Pinpoint the cell where the given text exists, returning its (x, y) midpoint coordinate. 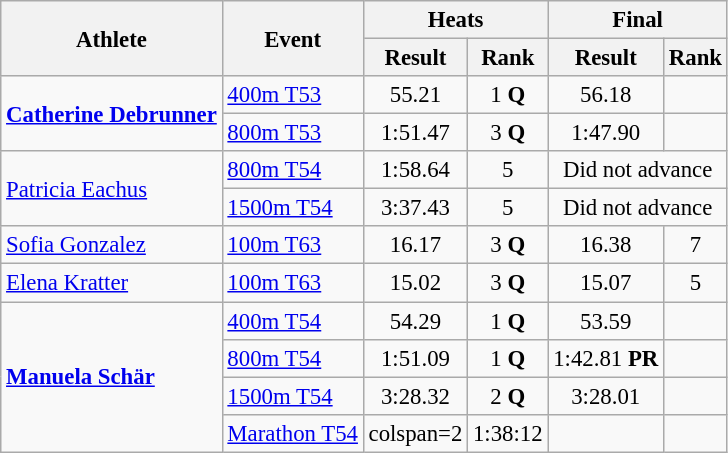
Marathon T54 (292, 433)
56.18 (606, 95)
Patricia Eachus (112, 188)
1:51.47 (415, 133)
colspan=2 (415, 433)
15.07 (606, 283)
Final (638, 20)
3:37.43 (415, 208)
400m T54 (292, 321)
16.38 (606, 245)
Sofia Gonzalez (112, 245)
Elena Kratter (112, 283)
1:58.64 (415, 170)
Manuela Schär (112, 377)
16.17 (415, 245)
54.29 (415, 321)
7 (696, 245)
Athlete (112, 38)
1:47.90 (606, 133)
400m T53 (292, 95)
3:28.32 (415, 396)
1:38:12 (508, 433)
Event (292, 38)
53.59 (606, 321)
Heats (456, 20)
2 Q (508, 396)
Catherine Debrunner (112, 114)
55.21 (415, 95)
1:51.09 (415, 358)
3:28.01 (606, 396)
15.02 (415, 283)
1:42.81 PR (606, 358)
800m T53 (292, 133)
